Pinpoint the cell where the given text exists, returning its (x, y) midpoint coordinate. 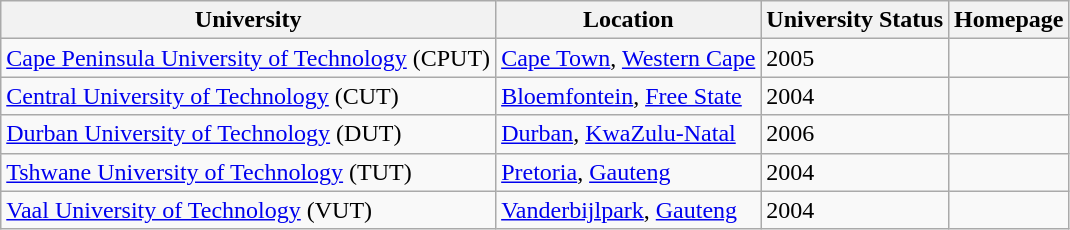
Tshwane University of Technology (TUT) (248, 172)
Durban, KwaZulu-Natal (628, 134)
University Status (855, 20)
Vanderbijlpark, Gauteng (628, 210)
Durban University of Technology (DUT) (248, 134)
University (248, 20)
Homepage (1009, 20)
Vaal University of Technology (VUT) (248, 210)
2006 (855, 134)
Cape Peninsula University of Technology (CPUT) (248, 58)
Bloemfontein, Free State (628, 96)
Location (628, 20)
2005 (855, 58)
Pretoria, Gauteng (628, 172)
Central University of Technology (CUT) (248, 96)
Cape Town, Western Cape (628, 58)
